Identify which cell holds the provided text, then report its (x, y) central coordinate. 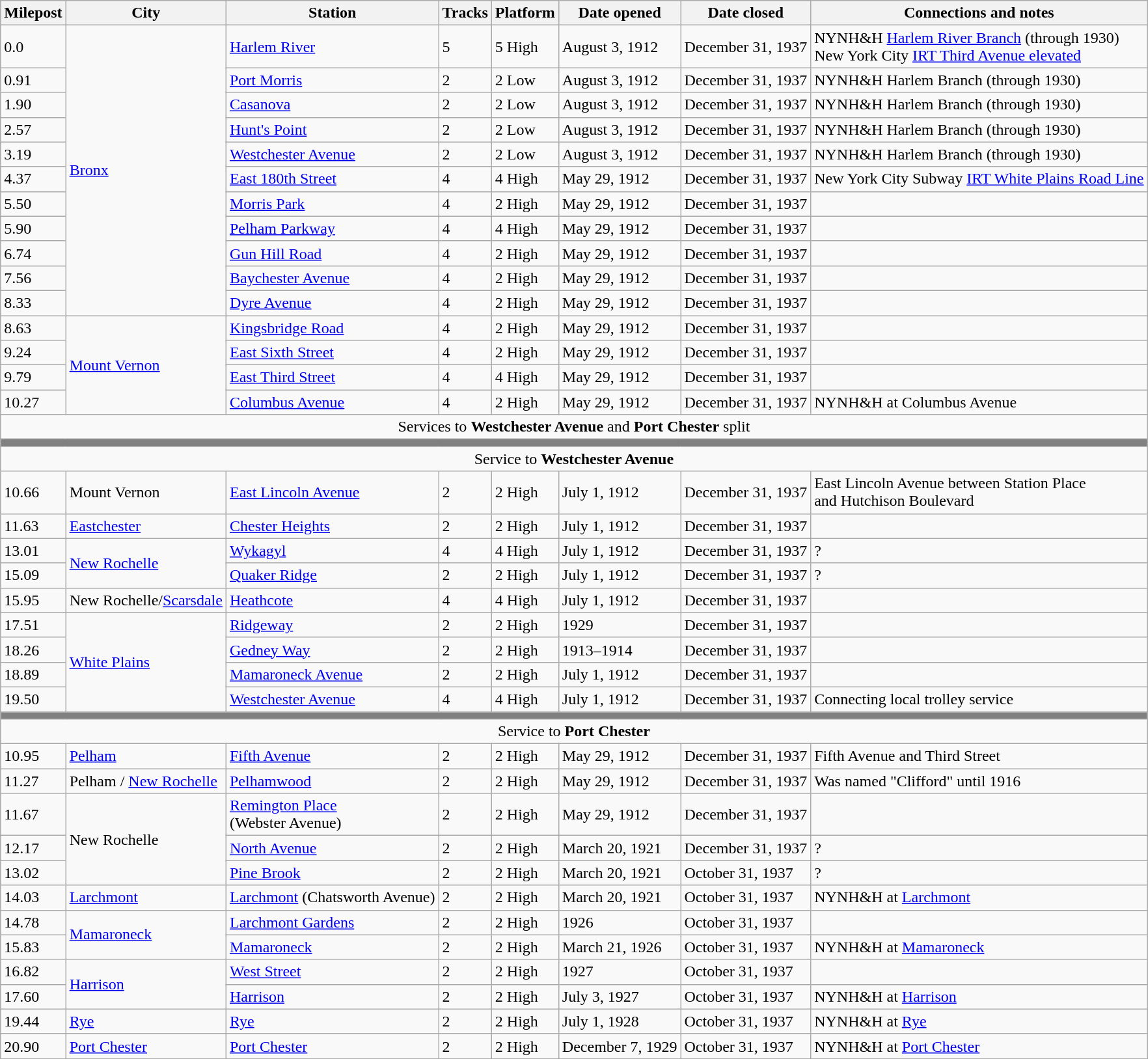
West Street (332, 972)
19.44 (33, 1021)
City (146, 13)
Date opened (620, 13)
2.57 (33, 130)
5.90 (33, 228)
East Lincoln Avenue (332, 492)
Larchmont (146, 898)
Fifth Avenue and Third Street (979, 756)
Pine Brook (332, 873)
1927 (620, 972)
NYNH&H Harlem River Branch (through 1930)New York City IRT Third Avenue elevated (979, 47)
Kingsbridge Road (332, 327)
Milepost (33, 13)
1913–1914 (620, 650)
Pelham Parkway (332, 228)
North Avenue (332, 848)
18.89 (33, 674)
8.33 (33, 303)
Columbus Avenue (332, 402)
Baychester Avenue (332, 278)
East Lincoln Avenue between Station Placeand Hutchison Boulevard (979, 492)
15.09 (33, 575)
NYNH&H at Columbus Avenue (979, 402)
Harlem River (332, 47)
NYNH&H at Mamaroneck (979, 947)
Dyre Avenue (332, 303)
1926 (620, 922)
20.90 (33, 1046)
Hunt's Point (332, 130)
Connections and notes (979, 13)
11.27 (33, 781)
4.37 (33, 179)
14.03 (33, 898)
NYNH&H at Harrison (979, 997)
3.19 (33, 154)
14.78 (33, 922)
Platform (525, 13)
0.0 (33, 47)
Morris Park (332, 204)
Pelham (146, 756)
White Plains (146, 662)
Eastchester (146, 526)
1.90 (33, 105)
July 1, 1928 (620, 1021)
Remington Place(Webster Avenue) (332, 815)
Station (332, 13)
1929 (620, 625)
7.56 (33, 278)
Pelham / New Rochelle (146, 781)
NYNH&H at Rye (979, 1021)
East Third Street (332, 378)
5.50 (33, 204)
19.50 (33, 699)
NYNH&H at Port Chester (979, 1046)
Fifth Avenue (332, 756)
Chester Heights (332, 526)
East Sixth Street (332, 353)
17.51 (33, 625)
Service to Westchester Avenue (574, 459)
0.91 (33, 80)
11.67 (33, 815)
Was named "Clifford" until 1916 (979, 781)
Gun Hill Road (332, 253)
Wykagyl (332, 551)
Service to Port Chester (574, 732)
10.27 (33, 402)
10.95 (33, 756)
Ridgeway (332, 625)
5 High (525, 47)
16.82 (33, 972)
July 3, 1927 (620, 997)
March 21, 1926 (620, 947)
5 (465, 47)
10.66 (33, 492)
Connecting local trolley service (979, 699)
Casanova (332, 105)
15.95 (33, 600)
Services to Westchester Avenue and Port Chester split (574, 427)
9.79 (33, 378)
15.83 (33, 947)
12.17 (33, 848)
Tracks (465, 13)
Port Morris (332, 80)
18.26 (33, 650)
Bronx (146, 171)
6.74 (33, 253)
9.24 (33, 353)
8.63 (33, 327)
Larchmont (Chatsworth Avenue) (332, 898)
Larchmont Gardens (332, 922)
Heathcote (332, 600)
13.01 (33, 551)
Mamaroneck Avenue (332, 674)
New Rochelle/Scarsdale (146, 600)
Pelhamwood (332, 781)
Gedney Way (332, 650)
Quaker Ridge (332, 575)
17.60 (33, 997)
New York City Subway IRT White Plains Road Line (979, 179)
11.63 (33, 526)
NYNH&H at Larchmont (979, 898)
Date closed (746, 13)
13.02 (33, 873)
December 7, 1929 (620, 1046)
East 180th Street (332, 179)
